Detect which cell encompasses the target text, then output its (x, y) center coordinate. 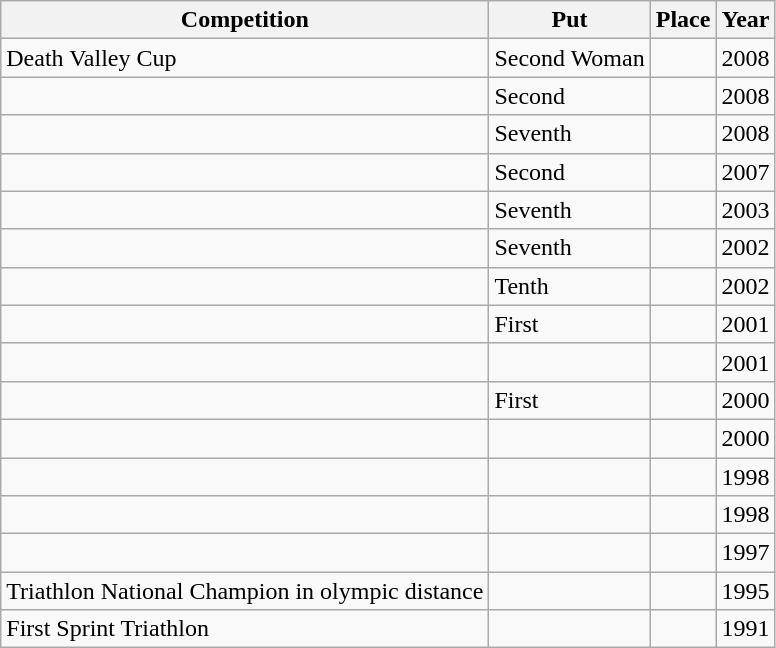
Competition (245, 20)
First Sprint Triathlon (245, 629)
Triathlon National Champion in olympic distance (245, 591)
1995 (746, 591)
Tenth (570, 286)
Death Valley Cup (245, 58)
2003 (746, 210)
Year (746, 20)
Second Woman (570, 58)
1991 (746, 629)
1997 (746, 553)
Place (683, 20)
Put (570, 20)
2007 (746, 172)
